From the cell containing the given text, extract its center point as (x, y) coordinate. 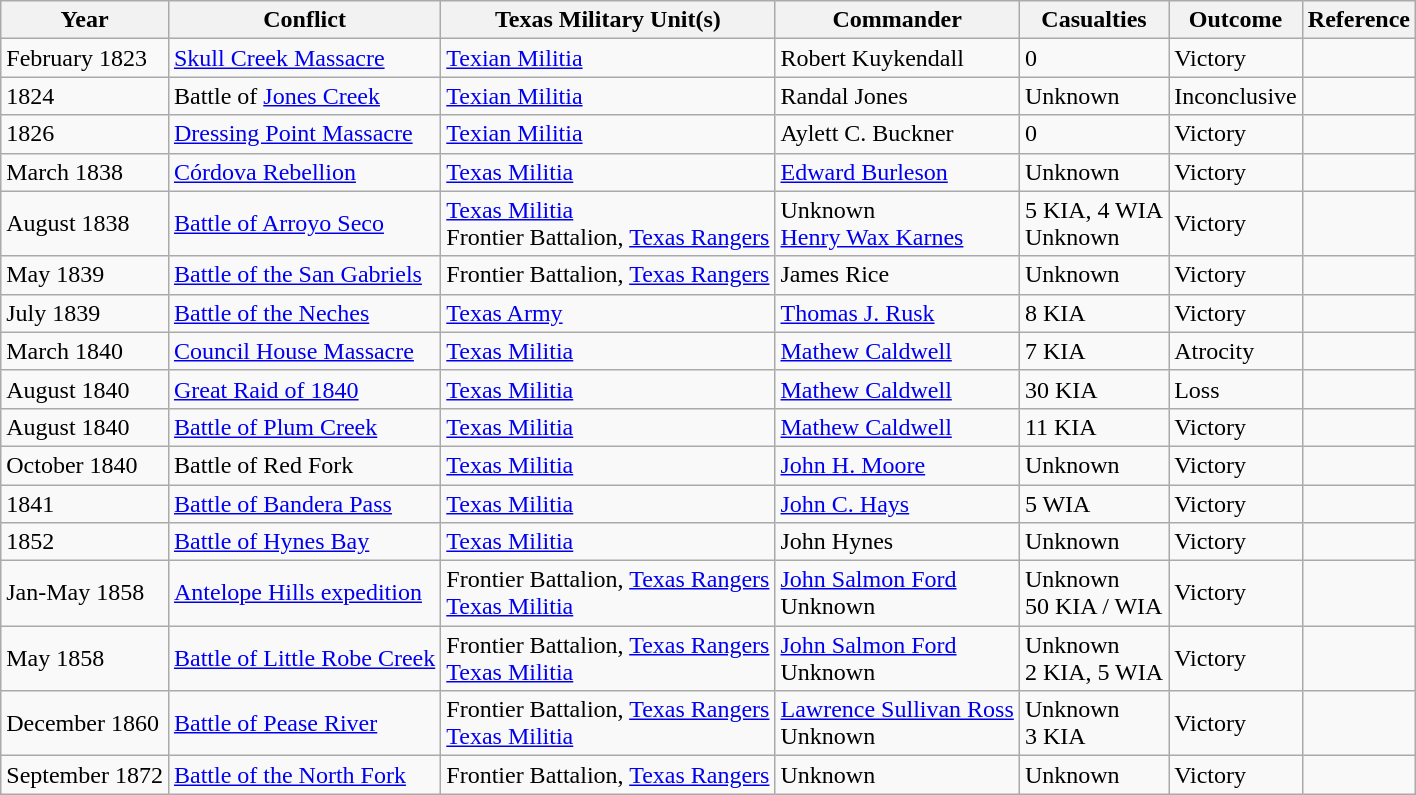
1841 (85, 503)
John H. Moore (897, 465)
Commander (897, 20)
1826 (85, 134)
July 1839 (85, 313)
Texas MilitiaFrontier Battalion, Texas Rangers (608, 224)
Casualties (1094, 20)
Battle of Plum Creek (304, 427)
James Rice (897, 275)
John C. Hays (897, 503)
Thomas J. Rusk (897, 313)
1824 (85, 96)
Year (85, 20)
Council House Massacre (304, 351)
7 KIA (1094, 351)
May 1839 (85, 275)
Antelope Hills expedition (304, 594)
Skull Creek Massacre (304, 58)
Battle of Pease River (304, 724)
11 KIA (1094, 427)
1852 (85, 542)
Robert Kuykendall (897, 58)
March 1838 (85, 172)
Great Raid of 1840 (304, 389)
Inconclusive (1236, 96)
Conflict (304, 20)
Battle of the Neches (304, 313)
Dressing Point Massacre (304, 134)
Edward Burleson (897, 172)
Lawrence Sullivan RossUnknown (897, 724)
August 1838 (85, 224)
Battle of Hynes Bay (304, 542)
Battle of Bandera Pass (304, 503)
February 1823 (85, 58)
September 1872 (85, 775)
Texas Army (608, 313)
Battle of the San Gabriels (304, 275)
Unknown2 KIA, 5 WIA (1094, 658)
5 KIA, 4 WIAUnknown (1094, 224)
UnknownHenry Wax Karnes (897, 224)
May 1858 (85, 658)
John Hynes (897, 542)
Randal Jones (897, 96)
Aylett C. Buckner (897, 134)
Loss (1236, 389)
March 1840 (85, 351)
December 1860 (85, 724)
October 1840 (85, 465)
Battle of Arroyo Seco (304, 224)
Unknown50 KIA / WIA (1094, 594)
Unknown3 KIA (1094, 724)
Battle of Red Fork (304, 465)
Outcome (1236, 20)
Reference (1358, 20)
Battle of Jones Creek (304, 96)
Battle of Little Robe Creek (304, 658)
Córdova Rebellion (304, 172)
8 KIA (1094, 313)
30 KIA (1094, 389)
Battle of the North Fork (304, 775)
Texas Military Unit(s) (608, 20)
5 WIA (1094, 503)
Jan-May 1858 (85, 594)
Atrocity (1236, 351)
